Detect which cell encompasses the target text, then output its (x, y) center coordinate. 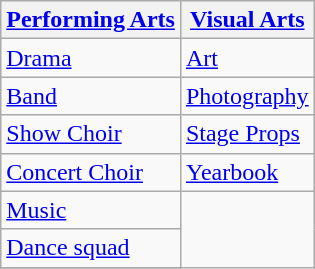
Drama (91, 58)
Music (91, 210)
Stage Props (247, 134)
Art (247, 58)
Show Choir (91, 134)
Yearbook (247, 172)
Dance squad (91, 248)
Performing Arts (91, 20)
Photography (247, 96)
Band (91, 96)
Concert Choir (91, 172)
Visual Arts (247, 20)
